Extract the [X, Y] coordinate from the center of the cell holding the provided text.  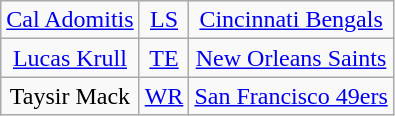
New Orleans Saints [291, 58]
Cal Adomitis [70, 20]
LS [164, 20]
TE [164, 58]
San Francisco 49ers [291, 96]
Lucas Krull [70, 58]
Cincinnati Bengals [291, 20]
Taysir Mack [70, 96]
WR [164, 96]
